Determine the (x, y) coordinate at the center of the cell enclosing the given text.  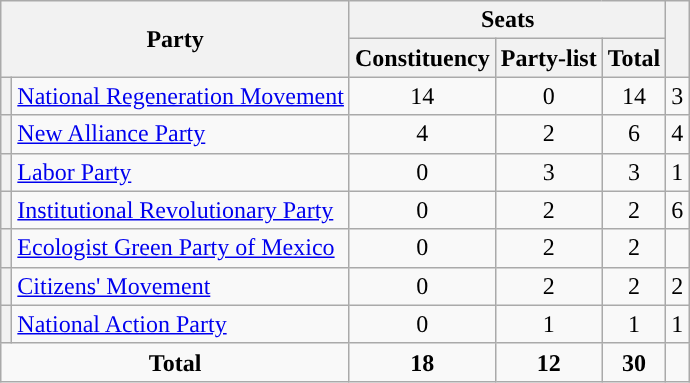
National Regeneration Movement (181, 96)
Seats (507, 20)
Party (176, 39)
Constituency (422, 58)
Institutional Revolutionary Party (181, 210)
30 (634, 362)
Ecologist Green Party of Mexico (181, 248)
Labor Party (181, 172)
Citizens' Movement (181, 286)
Party-list (548, 58)
12 (548, 362)
New Alliance Party (181, 134)
18 (422, 362)
National Action Party (181, 324)
